From the cell containing the given text, extract its center point as (x, y) coordinate. 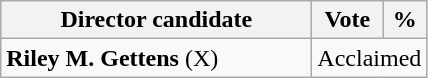
Riley M. Gettens (X) (156, 58)
Acclaimed (370, 58)
% (405, 20)
Director candidate (156, 20)
Vote (348, 20)
